Return (X, Y) of the center of cell containing provided text 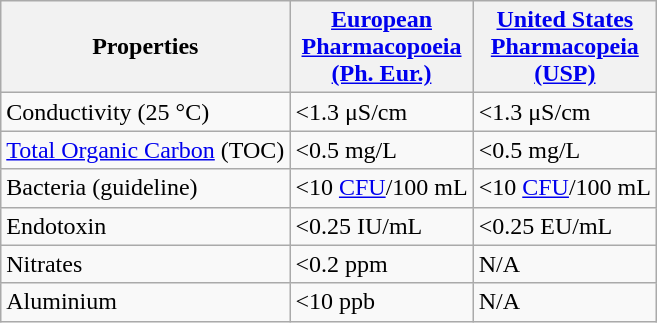
Endotoxin (146, 226)
<0.2 ppm (382, 264)
EuropeanPharmacopoeia(Ph. Eur.) (382, 47)
Properties (146, 47)
Bacteria (guideline) (146, 188)
Aluminium (146, 302)
Total Organic Carbon (TOC) (146, 150)
Conductivity (25 °C) (146, 112)
Nitrates (146, 264)
<10 ppb (382, 302)
<0.25 EU/mL (564, 226)
<0.25 IU/mL (382, 226)
United StatesPharmacopeia(USP) (564, 47)
